Identify which cell holds the provided text, then report its [x, y] central coordinate. 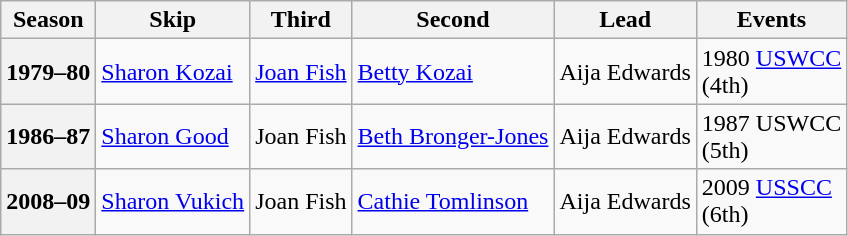
Second [453, 20]
1979–80 [48, 72]
Cathie Tomlinson [453, 202]
2009 USSCC (6th) [771, 202]
1987 USWCC (5th) [771, 136]
Skip [173, 20]
Sharon Kozai [173, 72]
Events [771, 20]
Sharon Good [173, 136]
Lead [625, 20]
Sharon Vukich [173, 202]
Season [48, 20]
Third [301, 20]
Betty Kozai [453, 72]
1986–87 [48, 136]
2008–09 [48, 202]
1980 USWCC (4th) [771, 72]
Beth Bronger-Jones [453, 136]
